Extract the [x, y] coordinate from the center of the cell holding the provided text.  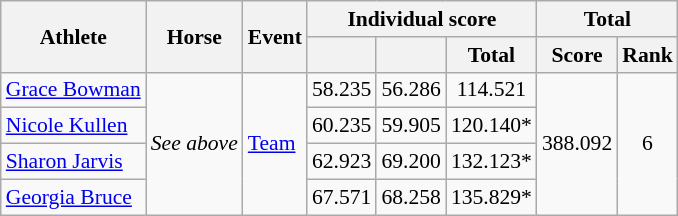
59.905 [410, 126]
See above [194, 143]
56.286 [410, 90]
Grace Bowman [74, 90]
Individual score [422, 19]
Georgia Bruce [74, 197]
60.235 [342, 126]
62.923 [342, 162]
Horse [194, 36]
68.258 [410, 197]
58.235 [342, 90]
114.521 [492, 90]
Sharon Jarvis [74, 162]
Team [275, 143]
6 [648, 143]
120.140* [492, 126]
Nicole Kullen [74, 126]
132.123* [492, 162]
Event [275, 36]
Score [577, 55]
69.200 [410, 162]
Rank [648, 55]
388.092 [577, 143]
135.829* [492, 197]
Athlete [74, 36]
67.571 [342, 197]
